Scan for the cell matching the given text and deliver its [X, Y] coordinate at center. 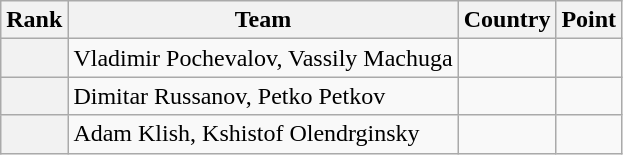
Team [263, 20]
Dimitar Russanov, Petko Petkov [263, 96]
Vladimir Pochevalov, Vassily Machuga [263, 58]
Country [507, 20]
Rank [34, 20]
Adam Klish, Kshistof Olendrginsky [263, 134]
Point [589, 20]
